For the text-containing cell, return its midpoint in (X, Y) coordinate format. 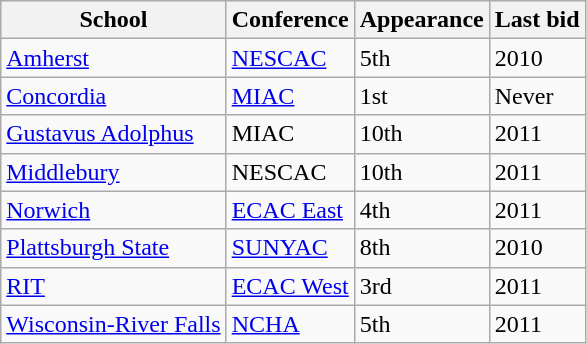
Conference (290, 20)
RIT (114, 286)
Appearance (422, 20)
Never (537, 96)
Amherst (114, 58)
4th (422, 210)
8th (422, 248)
Gustavus Adolphus (114, 134)
School (114, 20)
Concordia (114, 96)
SUNYAC (290, 248)
Middlebury (114, 172)
ECAC East (290, 210)
Plattsburgh State (114, 248)
3rd (422, 286)
NCHA (290, 324)
1st (422, 96)
Last bid (537, 20)
Wisconsin-River Falls (114, 324)
Norwich (114, 210)
ECAC West (290, 286)
